From the cell containing the given text, extract its center point as (x, y) coordinate. 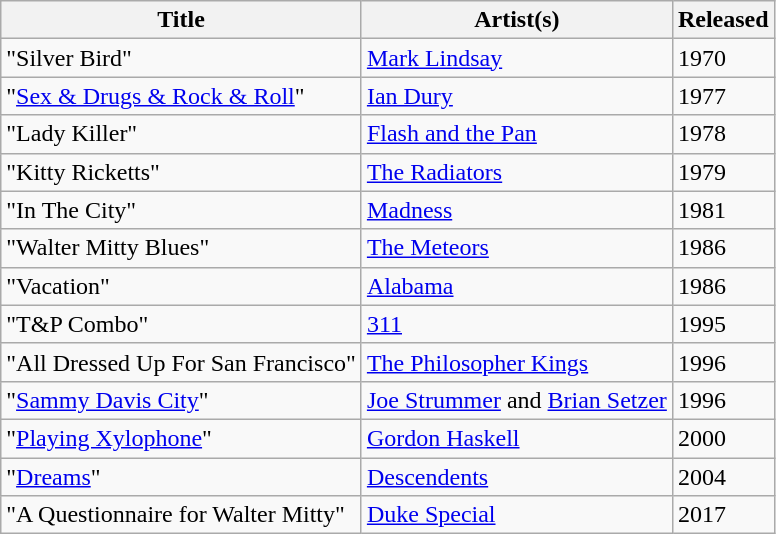
2000 (723, 438)
"Sammy Davis City" (182, 400)
"T&P Combo" (182, 324)
"Silver Bird" (182, 58)
"Sex & Drugs & Rock & Roll" (182, 96)
Flash and the Pan (516, 134)
1977 (723, 96)
Joe Strummer and Brian Setzer (516, 400)
Artist(s) (516, 20)
"A Questionnaire for Walter Mitty" (182, 515)
Duke Special (516, 515)
The Meteors (516, 248)
Gordon Haskell (516, 438)
311 (516, 324)
1970 (723, 58)
1981 (723, 210)
2004 (723, 477)
"Playing Xylophone" (182, 438)
Madness (516, 210)
"Dreams" (182, 477)
Alabama (516, 286)
The Philosopher Kings (516, 362)
Released (723, 20)
2017 (723, 515)
"In The City" (182, 210)
1995 (723, 324)
Descendents (516, 477)
"Vacation" (182, 286)
1979 (723, 172)
"Walter Mitty Blues" (182, 248)
"Kitty Ricketts" (182, 172)
1978 (723, 134)
Title (182, 20)
"Lady Killer" (182, 134)
Ian Dury (516, 96)
The Radiators (516, 172)
Mark Lindsay (516, 58)
"All Dressed Up For San Francisco" (182, 362)
